From the cell containing the given text, extract its center point as [x, y] coordinate. 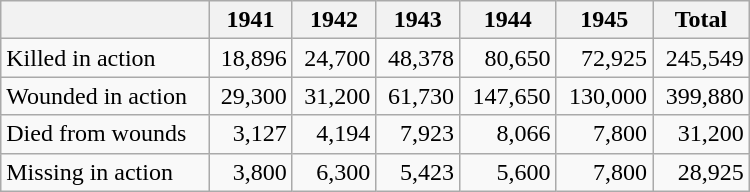
Wounded in action [105, 96]
Died from wounds [105, 134]
5,600 [508, 172]
6,300 [334, 172]
3,127 [251, 134]
1943 [418, 20]
48,378 [418, 58]
24,700 [334, 58]
1944 [508, 20]
1941 [251, 20]
28,925 [702, 172]
5,423 [418, 172]
1942 [334, 20]
Total [702, 20]
61,730 [418, 96]
399,880 [702, 96]
Killed in action [105, 58]
1945 [604, 20]
130,000 [604, 96]
80,650 [508, 58]
29,300 [251, 96]
18,896 [251, 58]
8,066 [508, 134]
Missing in action [105, 172]
147,650 [508, 96]
4,194 [334, 134]
7,923 [418, 134]
72,925 [604, 58]
245,549 [702, 58]
3,800 [251, 172]
